Determine the (x, y) coordinate at the center of the cell enclosing the given text.  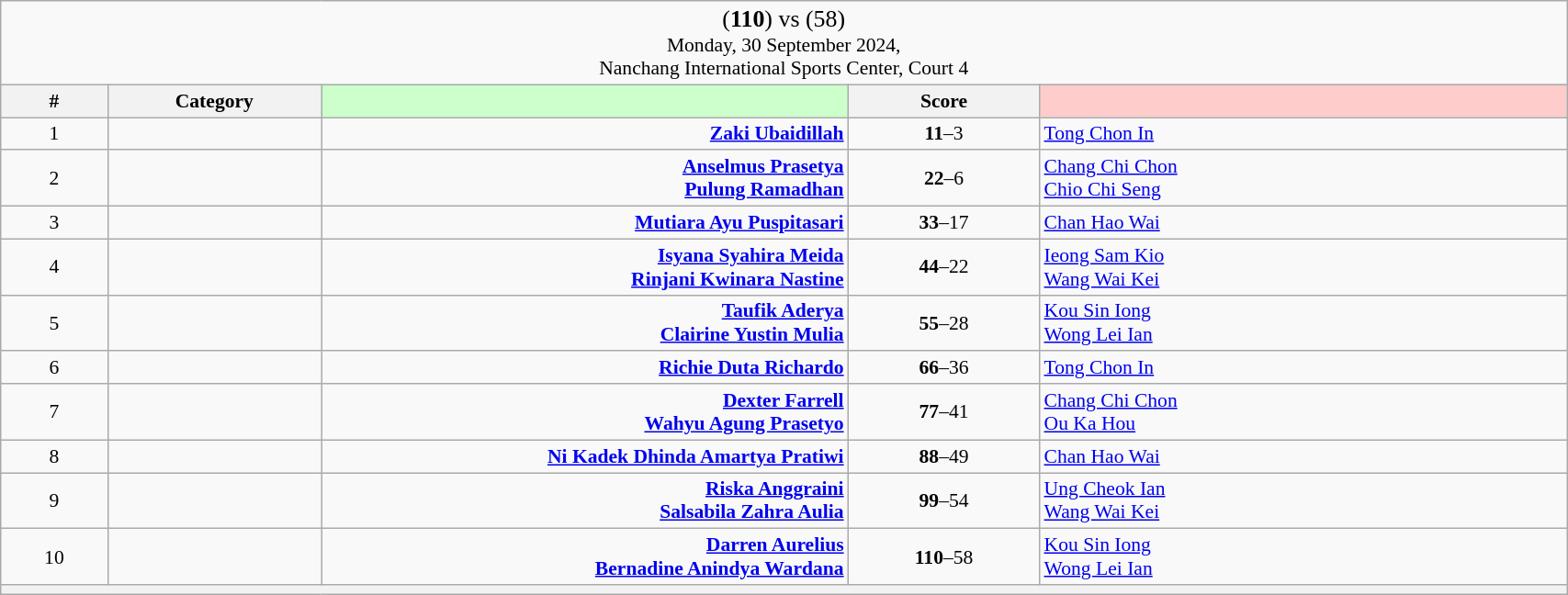
Riska Anggraini Salsabila Zahra Aulia (585, 501)
Isyana Syahira Meida Rinjani Kwinara Nastine (585, 266)
11–3 (944, 134)
4 (54, 266)
9 (54, 501)
6 (54, 368)
22–6 (944, 178)
7 (54, 411)
77–41 (944, 411)
Taufik Aderya Clairine Yustin Mulia (585, 323)
110–58 (944, 556)
10 (54, 556)
Ieong Sam Kio Wang Wai Kei (1303, 266)
Category (215, 101)
Darren Aurelius Bernadine Anindya Wardana (585, 556)
33–17 (944, 223)
44–22 (944, 266)
Ung Cheok Ian Wang Wai Kei (1303, 501)
(110) vs (58)Monday, 30 September 2024, Nanchang International Sports Center, Court 4 (784, 42)
1 (54, 134)
Ni Kadek Dhinda Amartya Pratiwi (585, 456)
8 (54, 456)
Dexter Farrell Wahyu Agung Prasetyo (585, 411)
Chang Chi Chon Chio Chi Seng (1303, 178)
Zaki Ubaidillah (585, 134)
2 (54, 178)
66–36 (944, 368)
5 (54, 323)
55–28 (944, 323)
# (54, 101)
Chang Chi Chon Ou Ka Hou (1303, 411)
Anselmus Prasetya Pulung Ramadhan (585, 178)
3 (54, 223)
88–49 (944, 456)
Score (944, 101)
Mutiara Ayu Puspitasari (585, 223)
Richie Duta Richardo (585, 368)
99–54 (944, 501)
